Find where the given text appears and provide that cell's center as [x, y] coordinate. 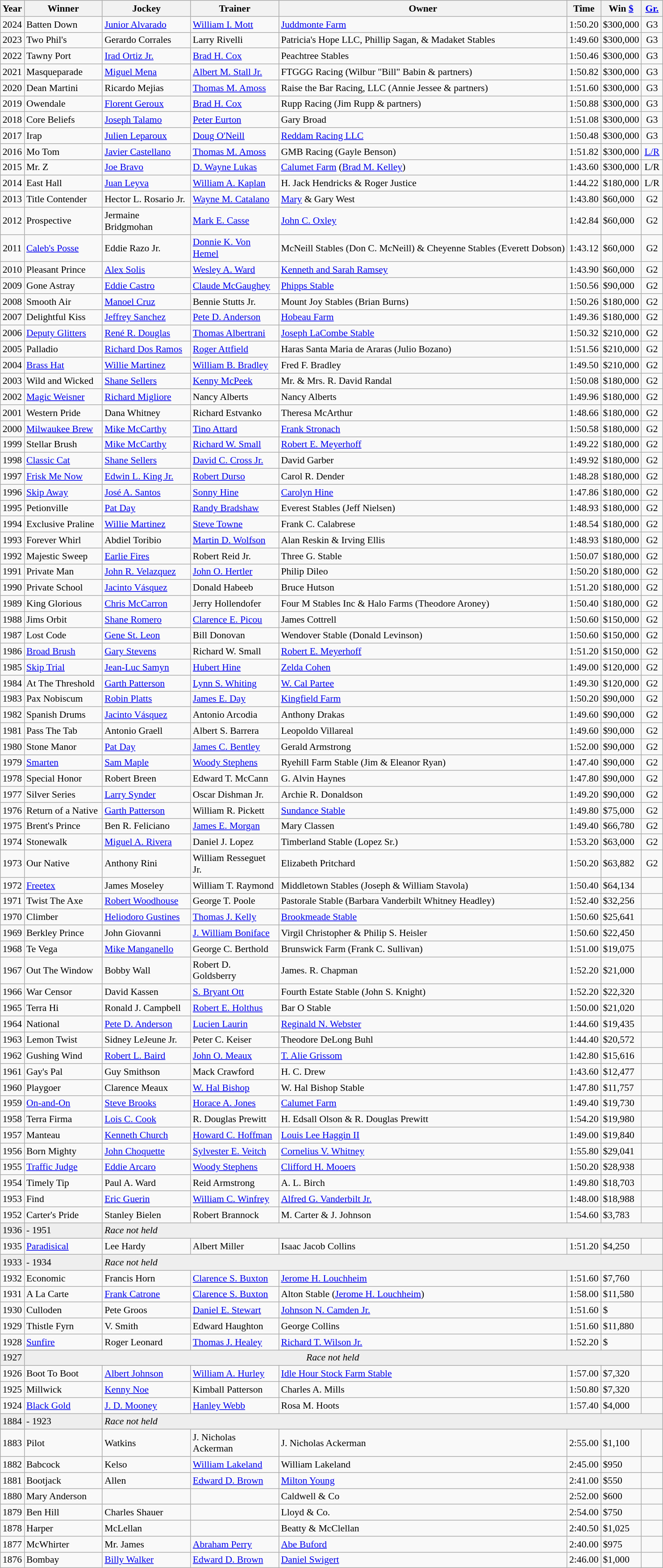
Bobby Wall [146, 970]
$1,025 [621, 1528]
2:54.00 [584, 1513]
José A. Santos [146, 492]
1:54.20 [584, 1119]
1:50.26 [584, 302]
2009 [13, 286]
1997 [13, 477]
Stellar Brush [63, 445]
Clarence E. Picou [235, 620]
Chris McCarron [146, 604]
William T. Raymond [235, 886]
Doug O'Neill [235, 136]
1:52.40 [584, 901]
1952 [13, 1215]
Hector L. Rosario Jr. [146, 200]
1965 [13, 1008]
Lemon Twist [63, 1040]
R. Douglas Prewitt [235, 1119]
David Kassen [146, 992]
2011 [13, 248]
Anthony Rini [146, 864]
George C. Berthold [235, 949]
Robert Durso [235, 477]
Larry Rivelli [235, 40]
War Censor [63, 992]
1:51.08 [584, 120]
James. R. Chapman [423, 970]
Western Pride [63, 413]
Alex Solis [146, 270]
D. Wayne Lukas [235, 167]
1:53.20 [584, 842]
Bruce Hutson [423, 588]
Juddmonte Farm [423, 25]
1995 [13, 508]
2003 [13, 381]
Charles A. Mills [423, 1390]
2007 [13, 317]
2010 [13, 270]
Edward T. McCann [235, 779]
Prospective [63, 220]
1:48.54 [584, 524]
William R. Pickett [235, 811]
1:49.22 [584, 445]
Economic [63, 1278]
Theresa McArthur [423, 413]
1:52.00 [584, 747]
Abe Buford [423, 1544]
J. D. Mooney [146, 1406]
$11,580 [621, 1294]
Skip Away [63, 492]
$18,703 [621, 1183]
Martin D. Wolfson [235, 540]
Frank Catrone [146, 1294]
1987 [13, 636]
$950 [621, 1465]
Daniel Swigert [423, 1560]
V. Smith [146, 1326]
John Giovanni [146, 933]
2:41.00 [584, 1481]
$18,988 [621, 1199]
$975 [621, 1544]
Exclusive Praline [63, 524]
Mr. James [146, 1544]
Shane Romero [146, 620]
1:58.00 [584, 1294]
Robin Platts [146, 699]
Abdiel Toribio [146, 540]
Reddam Racing LLC [423, 136]
Kenny Noe [146, 1390]
1:57.00 [584, 1374]
$63,000 [621, 842]
David C. Cross Jr. [235, 461]
1971 [13, 901]
Idle Hour Stock Farm Stable [423, 1374]
Middletown Stables (Joseph & William Stavola) [423, 886]
Miguel A. Rivera [146, 842]
Alton Stable (Jerome H. Louchheim) [423, 1294]
$21,020 [621, 1008]
1979 [13, 763]
$19,075 [621, 949]
Roger Attfield [235, 349]
Silver Series [63, 794]
Skip Trial [63, 667]
Mark E. Casse [235, 220]
Pastorale Stable (Barbara Vanderbilt Whitney Headley) [423, 901]
1968 [13, 949]
1:57.40 [584, 1406]
Thistle Fyrn [63, 1326]
Manoel Cruz [146, 302]
$19,980 [621, 1119]
Jeffrey Sanchez [146, 317]
Joseph LaCombe Stable [423, 333]
1:50.56 [584, 286]
Sunfire [63, 1342]
Brent's Prince [63, 826]
Albert Miller [235, 1247]
Sundance Stable [423, 811]
Pax Nobiscum [63, 699]
Phipps Stable [423, 286]
Three G. Stable [423, 556]
William B. Bradley [235, 365]
T. Alie Grissom [423, 1056]
Zelda Cohen [423, 667]
Fourth Estate Stable (John S. Knight) [423, 992]
Steve Brooks [146, 1103]
Ben Hill [63, 1513]
Pilot [63, 1443]
Dana Whitney [146, 413]
Berkley Prince [63, 933]
Everest Stables (Jeff Nielsen) [423, 508]
1:47.40 [584, 763]
Smooth Air [63, 302]
Gerardo Corrales [146, 40]
H. Jack Hendricks & Roger Justice [423, 183]
Javier Castellano [146, 152]
2012 [13, 220]
1977 [13, 794]
1:50.88 [584, 104]
Joseph Talamo [146, 120]
Wayne M. Catalano [235, 200]
Brass Hat [63, 365]
1936 [13, 1231]
Pass The Tab [63, 731]
Bill Donovan [235, 636]
2001 [13, 413]
1989 [13, 604]
2:46.00 [584, 1560]
Magic Weisner [63, 397]
Fred F. Bradley [423, 365]
James Cottrell [423, 620]
Tawny Port [63, 56]
1:51.56 [584, 349]
1:43.90 [584, 270]
1953 [13, 1199]
Mr. Z [63, 167]
Culloden [63, 1310]
Carolyn Hine [423, 492]
David Garber [423, 461]
Gay's Pal [63, 1072]
$19,435 [621, 1024]
Isaac Jacob Collins [423, 1247]
Guy Smithson [146, 1072]
1:50.48 [584, 136]
Timberland Stable (Lopez Sr.) [423, 842]
Johnson N. Camden Jr. [423, 1310]
Richard Migliore [146, 397]
Daniel E. Stewart [235, 1310]
John C. Oxley [423, 220]
Steve Towne [235, 524]
Earlie Fires [146, 556]
Heliodoro Gustines [146, 917]
1954 [13, 1183]
Boot To Boot [63, 1374]
Title Contender [63, 200]
Edwin L. King Jr. [146, 477]
$750 [621, 1513]
Mary Anderson [63, 1497]
Harper [63, 1528]
1:51.00 [584, 949]
$75,000 [621, 811]
Lynn S. Whiting [235, 683]
1972 [13, 886]
Brunswick Farm (Frank C. Sullivan) [423, 949]
Eddie Castro [146, 286]
Twist The Axe [63, 901]
$21,000 [621, 970]
Howard C. Hoffman [235, 1135]
- 1923 [63, 1422]
1958 [13, 1119]
Milwaukee Brew [63, 429]
$12,477 [621, 1072]
$4,250 [621, 1247]
Terra Firma [63, 1119]
1:44.40 [584, 1040]
Kingfield Farm [423, 699]
1:50.80 [584, 1390]
2024 [13, 25]
Peachtree Stables [423, 56]
Juan Leyva [146, 183]
Lost Code [63, 636]
1999 [13, 445]
Gone Astray [63, 286]
John O. Hertler [235, 572]
Theodore DeLong Buhl [423, 1040]
Dean Martini [63, 88]
McNeill Stables (Don C. McNeill) & Cheyenne Stables (Everett Dobson) [423, 248]
Kenneth and Sarah Ramsey [423, 270]
Ben R. Feliciano [146, 826]
2:40.50 [584, 1528]
Forever Whirl [63, 540]
Two Phil's [63, 40]
1:51.82 [584, 152]
1924 [13, 1406]
$550 [621, 1481]
Junior Alvarado [146, 25]
Billy Walker [146, 1560]
Private School [63, 588]
Tino Attard [235, 429]
2013 [13, 200]
Sam Maple [146, 763]
1992 [13, 556]
James C. Bentley [235, 747]
Eric Guerin [146, 1199]
A. L. Birch [423, 1183]
Reid Armstrong [235, 1183]
Claude McGaughey [235, 286]
Kimball Patterson [235, 1390]
Spanish Drums [63, 715]
Hubert Hine [235, 667]
Julien Leparoux [146, 136]
$19,730 [621, 1103]
Antonio Graell [146, 731]
Jims Orbit [63, 620]
William Resseguet Jr. [235, 864]
Bootjack [63, 1481]
Rosa M. Hoots [423, 1406]
On-and-On [63, 1103]
$7,760 [621, 1278]
2016 [13, 152]
2018 [13, 120]
Jermaine Bridgmohan [146, 220]
Archie R. Donaldson [423, 794]
GMB Racing (Gayle Benson) [423, 152]
$20,572 [621, 1040]
Gene St. Leon [146, 636]
Clarence Meaux [146, 1088]
Oscar Dishman Jr. [235, 794]
$600 [621, 1497]
Jean-Luc Samyn [146, 667]
- 1951 [63, 1231]
Thomas J. Kelly [235, 917]
John R. Velazquez [146, 572]
Robert Woodhouse [146, 901]
Climber [63, 917]
Robert Breen [146, 779]
1973 [13, 864]
Stanley Bielen [146, 1215]
M. Carter & J. Johnson [423, 1215]
Gary Broad [423, 120]
James Moseley [146, 886]
Winner [63, 8]
Calumet Farm [423, 1103]
$28,938 [621, 1167]
Lucien Laurin [235, 1024]
$11,757 [621, 1088]
1:50.00 [584, 1008]
Manteau [63, 1135]
King Glorious [63, 604]
Petionville [63, 508]
Raise the Bar Racing, LLC (Annie Jessee & partners) [423, 88]
1957 [13, 1135]
1:50.08 [584, 381]
Ricardo Mejias [146, 88]
Allen [146, 1481]
1960 [13, 1088]
Donnie K. Von Hemel [235, 248]
Owendale [63, 104]
1982 [13, 715]
Peter Eurton [235, 120]
Jerry Hollendofer [235, 604]
Gerald Armstrong [423, 747]
A La Carte [63, 1294]
Masqueparade [63, 72]
Carter's Pride [63, 1215]
2017 [13, 136]
William A. Hurley [235, 1374]
1959 [13, 1103]
Find [63, 1199]
Gushing Wind [63, 1056]
2002 [13, 397]
Owner [423, 8]
1930 [13, 1310]
1:49.92 [584, 461]
W. Hal Bishop [235, 1088]
1:49.36 [584, 317]
Broad Brush [63, 652]
Clifford H. Mooers [423, 1167]
1988 [13, 620]
John O. Meaux [235, 1056]
Core Beliefs [63, 120]
W. Cal Partee [423, 683]
Mike Manganello [146, 949]
McWhirter [63, 1544]
McLellan [146, 1528]
2019 [13, 104]
Bombay [63, 1560]
2:55.00 [584, 1443]
2023 [13, 40]
Richard Dos Ramos [146, 349]
1926 [13, 1374]
Trainer [235, 8]
Wendover Stable (Donald Levinson) [423, 636]
2015 [13, 167]
1:48.28 [584, 477]
1963 [13, 1040]
1994 [13, 524]
1:49.50 [584, 365]
Private Man [63, 572]
2000 [13, 429]
Thomas Albertrani [235, 333]
Our Native [63, 864]
1:49.20 [584, 794]
1966 [13, 992]
Traffic Judge [63, 1167]
Peter C. Keiser [235, 1040]
1985 [13, 667]
Calumet Farm (Brad M. Kelley) [423, 167]
Irad Ortiz Jr. [146, 56]
Leopoldo Villareal [423, 731]
1964 [13, 1024]
Stonewalk [63, 842]
- 1934 [63, 1263]
1:54.60 [584, 1215]
1925 [13, 1390]
Donald Habeeb [235, 588]
1:50.58 [584, 429]
1983 [13, 699]
1969 [13, 933]
S. Bryant Ott [235, 992]
1933 [13, 1263]
1:50.46 [584, 56]
Freetex [63, 886]
Classic Cat [63, 461]
Paul A. Ward [146, 1183]
Robert Reid Jr. [235, 556]
$22,320 [621, 992]
William A. Kaplan [235, 183]
1:48.66 [584, 413]
Randy Bradshaw [235, 508]
Roger Leonard [146, 1342]
Terra Hi [63, 1008]
Patricia's Hope LLC, Phillip Sagan, & Madaket Stables [423, 40]
1974 [13, 842]
2:45.00 [584, 1465]
2006 [13, 333]
Jerome H. Louchheim [423, 1278]
1884 [13, 1422]
2022 [13, 56]
Anthony Drakas [423, 715]
Irap [63, 136]
Timely Tip [63, 1183]
1:44.60 [584, 1024]
Watkins [146, 1443]
$66,780 [621, 826]
1879 [13, 1513]
Carol R. Dender [423, 477]
2008 [13, 302]
Milton Young [423, 1481]
$4,000 [621, 1406]
Mount Joy Stables (Brian Burns) [423, 302]
1882 [13, 1465]
2020 [13, 88]
1976 [13, 811]
1961 [13, 1072]
Miguel Mena [146, 72]
Philip Dileo [423, 572]
1975 [13, 826]
Reginald N. Webster [423, 1024]
Ronald J. Campbell [146, 1008]
$25,641 [621, 917]
1990 [13, 588]
Sidney LeJeune Jr. [146, 1040]
1929 [13, 1326]
Gr. [652, 8]
Caleb's Posse [63, 248]
Mo Tom [63, 152]
Albert M. Stall Jr. [235, 72]
$1,100 [621, 1443]
Paradisical [63, 1247]
Daniel J. Lopez [235, 842]
1:50.32 [584, 333]
Wesley A. Ward [235, 270]
Lloyd & Co. [423, 1513]
1876 [13, 1560]
Gary Stevens [146, 652]
Kenny McPeek [235, 381]
National [63, 1024]
Sonny Hine [235, 492]
Sylvester E. Veitch [235, 1151]
1962 [13, 1056]
H. Edsall Olson & R. Douglas Prewitt [423, 1119]
1:43.12 [584, 248]
Robert D. Goldsberry [235, 970]
$1,000 [621, 1560]
Brookmeade Stable [423, 917]
H. C. Drew [423, 1072]
Lois C. Cook [146, 1119]
Year [13, 8]
2021 [13, 72]
John Choquette [146, 1151]
Haras Santa Maria de Araras (Julio Bozano) [423, 349]
1:48.00 [584, 1199]
Return of a Native [63, 811]
2:40.00 [584, 1544]
Hobeau Farm [423, 317]
Mr. & Mrs. R. David Randal [423, 381]
At The Threshold [63, 683]
1935 [13, 1247]
1880 [13, 1497]
Florent Geroux [146, 104]
Abraham Perry [235, 1544]
1:42.84 [584, 220]
1877 [13, 1544]
1978 [13, 779]
Deputy Glitters [63, 333]
W. Hal Bishop Stable [423, 1088]
1927 [13, 1358]
1878 [13, 1528]
1:49.96 [584, 397]
James E. Day [235, 699]
Louis Lee Haggin II [423, 1135]
$3,783 [621, 1215]
Alan Reskin & Irving Ellis [423, 540]
1996 [13, 492]
Caldwell & Co [423, 1497]
Virgil Christopher & Philip S. Heisler [423, 933]
1980 [13, 747]
Antonio Arcodia [235, 715]
Batten Down [63, 25]
Kenneth Church [146, 1135]
Mary & Gary West [423, 200]
Four M Stables Inc & Halo Farms (Theodore Aroney) [423, 604]
2014 [13, 183]
1:47.86 [584, 492]
Edward Haughton [235, 1326]
Black Gold [63, 1406]
Millwick [63, 1390]
Playgoer [63, 1088]
Hanley Webb [235, 1406]
Kelso [146, 1465]
1967 [13, 970]
1883 [13, 1443]
Special Honor [63, 779]
James E. Morgan [235, 826]
Majestic Sweep [63, 556]
Delightful Kiss [63, 317]
1993 [13, 540]
Babcock [63, 1465]
Albert S. Barrera [235, 731]
1981 [13, 731]
$64,134 [621, 886]
Out The Window [63, 970]
1:55.80 [584, 1151]
Stone Manor [63, 747]
Frank C. Calabrese [423, 524]
1956 [13, 1151]
Alfred G. Vanderbilt Jr. [423, 1199]
1:42.80 [584, 1056]
1:43.80 [584, 200]
FTGGG Racing (Wilbur "Bill" Babin & partners) [423, 72]
Horace A. Jones [235, 1103]
Richard T. Wilson Jr. [423, 1342]
1:50.82 [584, 72]
Time [584, 8]
1991 [13, 572]
$29,041 [621, 1151]
Thomas J. Healey [235, 1342]
1:44.22 [584, 183]
$22,450 [621, 933]
2004 [13, 365]
Rupp Racing (Jim Rupp & partners) [423, 104]
2:52.00 [584, 1497]
Pete Groos [146, 1310]
George T. Poole [235, 901]
1881 [13, 1481]
Ryehill Farm Stable (Jim & Eleanor Ryan) [423, 763]
1955 [13, 1167]
William I. Mott [235, 25]
1970 [13, 917]
$11,880 [621, 1326]
Frank Stronach [423, 429]
Elizabeth Pritchard [423, 864]
G. Alvin Haynes [423, 779]
Robert E. Holthus [235, 1008]
1928 [13, 1342]
Charles Shauer [146, 1513]
Mack Crawford [235, 1072]
Bar O Stable [423, 1008]
William C. Winfrey [235, 1199]
$32,256 [621, 901]
Mary Classen [423, 826]
Pleasant Prince [63, 270]
Beatty & McClellan [423, 1528]
2005 [13, 349]
$19,840 [621, 1135]
Eddie Arcaro [146, 1167]
Lee Hardy [146, 1247]
Wild and Wicked [63, 381]
Frisk Me Now [63, 477]
Albert Johnson [146, 1374]
René R. Douglas [146, 333]
Smarten [63, 763]
George Collins [423, 1326]
$63,882 [621, 864]
Win $ [621, 8]
Eddie Razo Jr. [146, 248]
Robert Brannock [235, 1215]
Jockey [146, 8]
Born Mighty [63, 1151]
1932 [13, 1278]
Palladio [63, 349]
1:50.07 [584, 556]
Larry Synder [146, 794]
1984 [13, 683]
1986 [13, 652]
1931 [13, 1294]
Richard Estvanko [235, 413]
Te Vega [63, 949]
Joe Bravo [146, 167]
East Hall [63, 183]
$15,616 [621, 1056]
Bennie Stutts Jr. [235, 302]
Francis Horn [146, 1278]
Cornelius V. Whitney [423, 1151]
Robert L. Baird [146, 1056]
J. William Boniface [235, 933]
1998 [13, 461]
1:49.30 [584, 683]
